Search for the cell housing the specified text and yield its [X, Y] center coordinate. 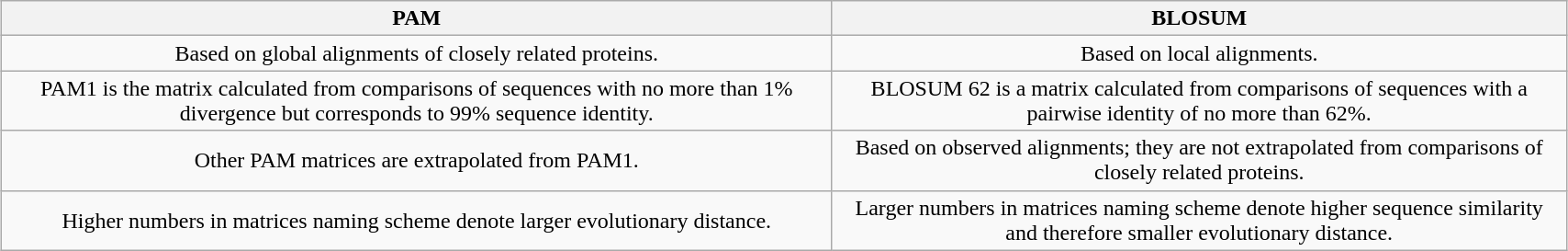
Based on observed alignments; they are not extrapolated from comparisons of closely related proteins. [1199, 160]
Higher numbers in matrices naming scheme denote larger evolutionary distance. [417, 221]
PAM1 is the matrix calculated from comparisons of sequences with no more than 1% divergence but corresponds to 99% sequence identity. [417, 101]
BLOSUM [1199, 18]
Larger numbers in matrices naming scheme denote higher sequence similarity and therefore smaller evolutionary distance. [1199, 221]
Other PAM matrices are extrapolated from PAM1. [417, 160]
PAM [417, 18]
BLOSUM 62 is a matrix calculated from comparisons of sequences with a pairwise identity of no more than 62%. [1199, 101]
Based on local alignments. [1199, 53]
Based on global alignments of closely related proteins. [417, 53]
